Output the (x, y) coordinate of the center of the cell containing the given text.  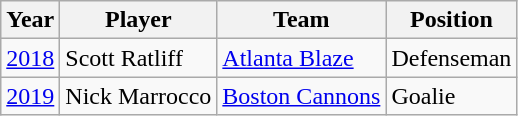
Atlanta Blaze (302, 58)
Nick Marrocco (138, 96)
Team (302, 20)
Defenseman (452, 58)
Goalie (452, 96)
Boston Cannons (302, 96)
2018 (30, 58)
Position (452, 20)
Scott Ratliff (138, 58)
Player (138, 20)
Year (30, 20)
2019 (30, 96)
